Pinpoint the cell where the given text exists, returning its (X, Y) midpoint coordinate. 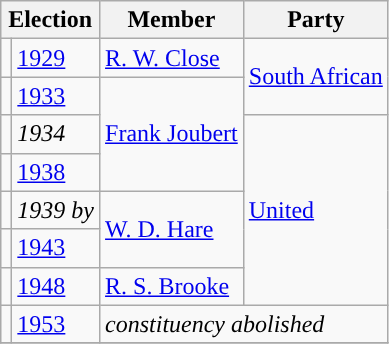
Party (316, 20)
1934 (56, 134)
1953 (56, 324)
R. S. Brooke (172, 286)
constituency abolished (244, 324)
United (316, 210)
1943 (56, 248)
Election (50, 20)
South African (316, 77)
1948 (56, 286)
Frank Joubert (172, 134)
1938 (56, 172)
1933 (56, 96)
1929 (56, 58)
1939 by (56, 210)
W. D. Hare (172, 229)
R. W. Close (172, 58)
Member (172, 20)
